For the text-containing cell, return its midpoint in [x, y] coordinate format. 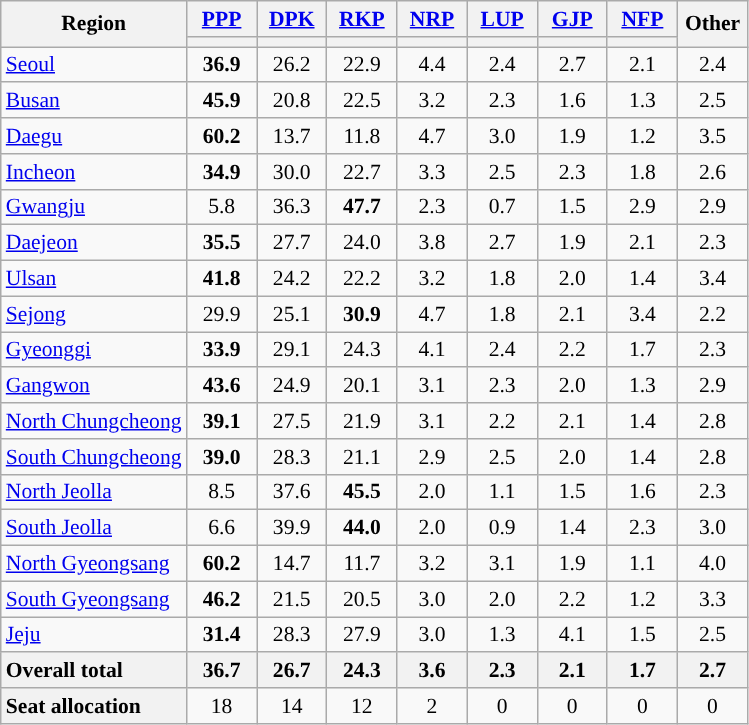
8.5 [222, 492]
36.9 [222, 65]
14.7 [292, 564]
26.7 [292, 671]
20.1 [362, 386]
South Chungcheong [94, 457]
22.2 [362, 279]
46.2 [222, 599]
35.5 [222, 243]
Ulsan [94, 279]
Seat allocation [94, 706]
4.0 [712, 564]
30.0 [292, 172]
2 [432, 706]
3.5 [712, 136]
29.9 [222, 314]
North Chungcheong [94, 421]
NFP [642, 19]
5.8 [222, 207]
South Jeolla [94, 528]
6.6 [222, 528]
26.2 [292, 65]
North Jeolla [94, 492]
31.4 [222, 635]
47.7 [362, 207]
24.9 [292, 386]
39.1 [222, 421]
21.9 [362, 421]
39.9 [292, 528]
27.9 [362, 635]
2.6 [712, 172]
29.1 [292, 350]
Incheon [94, 172]
South Gyeongsang [94, 599]
Seoul [94, 65]
3.8 [432, 243]
Region [94, 24]
44.0 [362, 528]
20.5 [362, 599]
36.3 [292, 207]
11.7 [362, 564]
24.2 [292, 279]
Gwangju [94, 207]
43.6 [222, 386]
45.9 [222, 101]
14 [292, 706]
Overall total [94, 671]
Sejong [94, 314]
NRP [432, 19]
Jeju [94, 635]
Daegu [94, 136]
39.0 [222, 457]
Daejeon [94, 243]
18 [222, 706]
36.7 [222, 671]
27.7 [292, 243]
22.9 [362, 65]
41.8 [222, 279]
21.5 [292, 599]
30.9 [362, 314]
Gyeonggi [94, 350]
Busan [94, 101]
11.8 [362, 136]
13.7 [292, 136]
20.8 [292, 101]
Other [712, 24]
33.9 [222, 350]
45.5 [362, 492]
21.1 [362, 457]
27.5 [292, 421]
North Gyeongsang [94, 564]
DPK [292, 19]
25.1 [292, 314]
0.9 [502, 528]
12 [362, 706]
22.5 [362, 101]
LUP [502, 19]
22.7 [362, 172]
4.4 [432, 65]
34.9 [222, 172]
3.6 [432, 671]
Gangwon [94, 386]
24.0 [362, 243]
0.7 [502, 207]
GJP [572, 19]
PPP [222, 19]
37.6 [292, 492]
RKP [362, 19]
